For the text-containing cell, return its midpoint in [x, y] coordinate format. 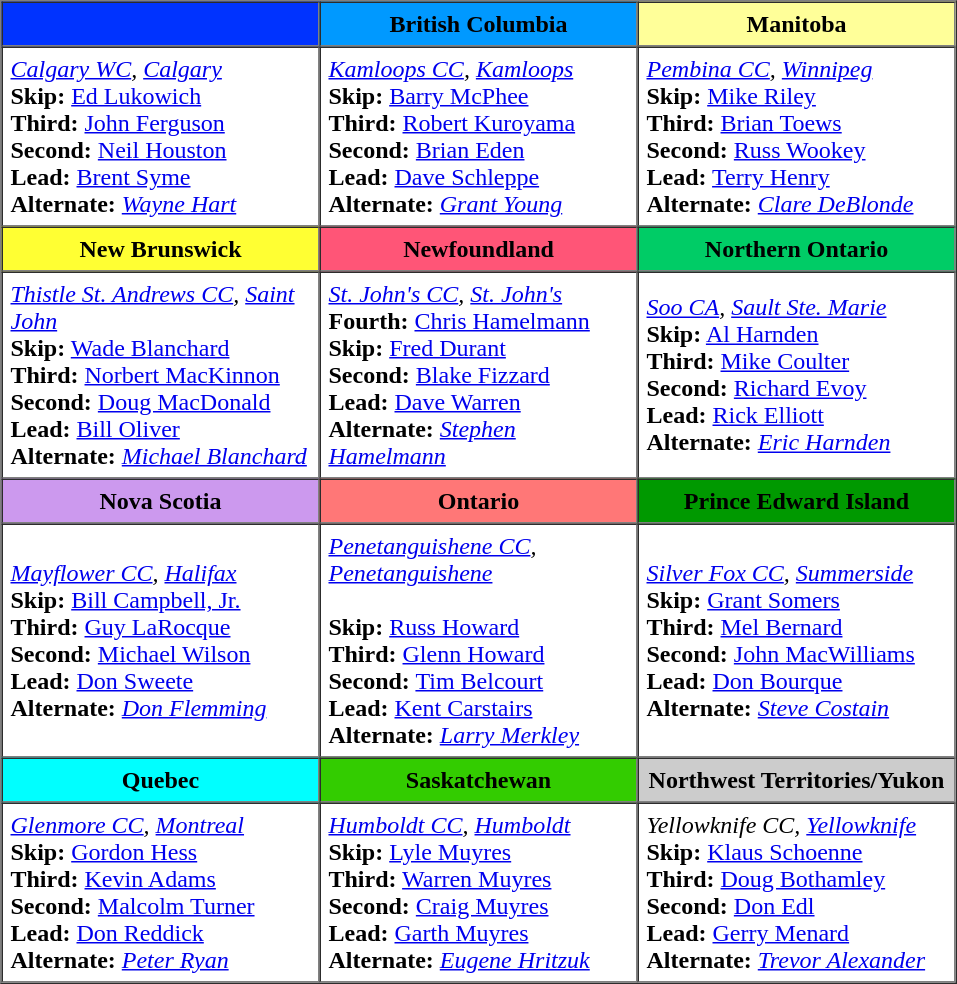
Northern Ontario [797, 248]
Prince Edward Island [797, 500]
Calgary WC, CalgarySkip: Ed Lukowich Third: John Ferguson Second: Neil Houston Lead: Brent Syme Alternate: Wayne Hart [161, 136]
Thistle St. Andrews CC, Saint JohnSkip: Wade Blanchard Third: Norbert MacKinnon Second: Doug MacDonald Lead: Bill Oliver Alternate: Michael Blanchard [161, 376]
New Brunswick [161, 248]
Penetanguishene CC, PenetanguisheneSkip: Russ Howard Third: Glenn Howard Second: Tim Belcourt Lead: Kent Carstairs Alternate: Larry Merkley [479, 641]
Newfoundland [479, 248]
Pembina CC, WinnipegSkip: Mike Riley Third: Brian Toews Second: Russ Wookey Lead: Terry Henry Alternate: Clare DeBlonde [797, 136]
Humboldt CC, HumboldtSkip: Lyle Muyres Third: Warren Muyres Second: Craig Muyres Lead: Garth Muyres Alternate: Eugene Hritzuk [479, 892]
Quebec [161, 780]
Saskatchewan [479, 780]
Soo CA, Sault Ste. MarieSkip: Al Harnden Third: Mike Coulter Second: Richard Evoy Lead: Rick Elliott Alternate: Eric Harnden [797, 376]
Nova Scotia [161, 500]
Kamloops CC, KamloopsSkip: Barry McPhee Third: Robert Kuroyama Second: Brian Eden Lead: Dave Schleppe Alternate: Grant Young [479, 136]
Northwest Territories/Yukon [797, 780]
Yellowknife CC, YellowknifeSkip: Klaus Schoenne Third: Doug Bothamley Second: Don Edl Lead: Gerry Menard Alternate: Trevor Alexander [797, 892]
British Columbia [479, 24]
Glenmore CC, MontrealSkip: Gordon Hess Third: Kevin Adams Second: Malcolm Turner Lead: Don Reddick Alternate: Peter Ryan [161, 892]
Manitoba [797, 24]
Silver Fox CC, SummersideSkip: Grant Somers Third: Mel Bernard Second: John MacWilliams Lead: Don Bourque Alternate: Steve Costain [797, 641]
Ontario [479, 500]
Mayflower CC, HalifaxSkip: Bill Campbell, Jr. Third: Guy LaRocque Second: Michael Wilson Lead: Don Sweete Alternate: Don Flemming [161, 641]
St. John's CC, St. John'sFourth: Chris Hamelmann Skip: Fred Durant Second: Blake Fizzard Lead: Dave Warren Alternate: Stephen Hamelmann [479, 376]
